Provide the (x, y) coordinate of the cell's center where the given text is located.  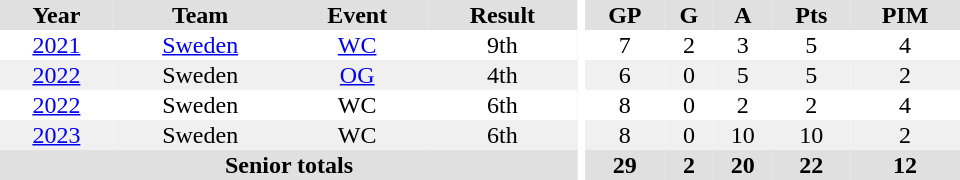
A (743, 15)
12 (905, 165)
6 (625, 75)
Event (358, 15)
Pts (812, 15)
4th (502, 75)
2021 (56, 45)
OG (358, 75)
2023 (56, 135)
Result (502, 15)
PIM (905, 15)
22 (812, 165)
3 (743, 45)
9th (502, 45)
Team (200, 15)
Year (56, 15)
GP (625, 15)
Senior totals (289, 165)
20 (743, 165)
29 (625, 165)
7 (625, 45)
G (689, 15)
